Output the (X, Y) coordinate of the center of the cell containing the given text.  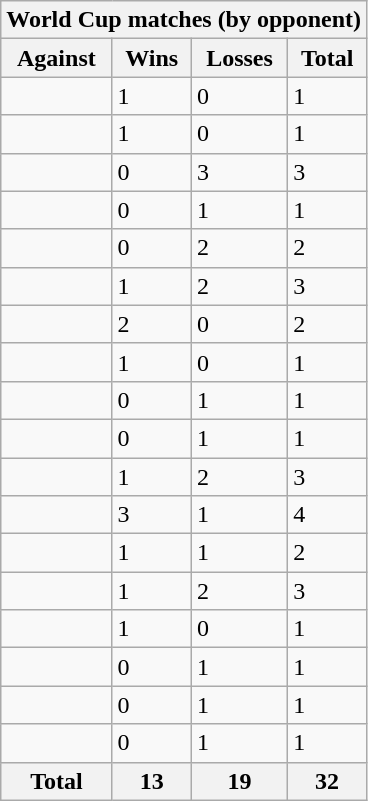
13 (152, 781)
4 (328, 515)
World Cup matches (by opponent) (184, 20)
32 (328, 781)
Losses (239, 58)
Against (56, 58)
19 (239, 781)
Wins (152, 58)
